Return the [X, Y] coordinate for the center point of the cell that contains the specified text.  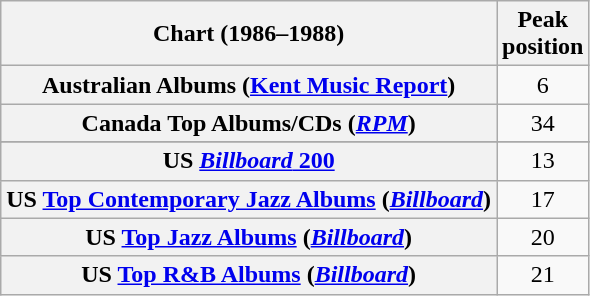
US Top Jazz Albums (Billboard) [249, 237]
Australian Albums (Kent Music Report) [249, 85]
17 [543, 199]
US Top Contemporary Jazz Albums (Billboard) [249, 199]
Canada Top Albums/CDs (RPM) [249, 123]
21 [543, 275]
US Billboard 200 [249, 161]
US Top R&B Albums (Billboard) [249, 275]
6 [543, 85]
20 [543, 237]
34 [543, 123]
Chart (1986–1988) [249, 34]
13 [543, 161]
Peakposition [543, 34]
